Find where the given text appears and provide that cell's center as (X, Y) coordinate. 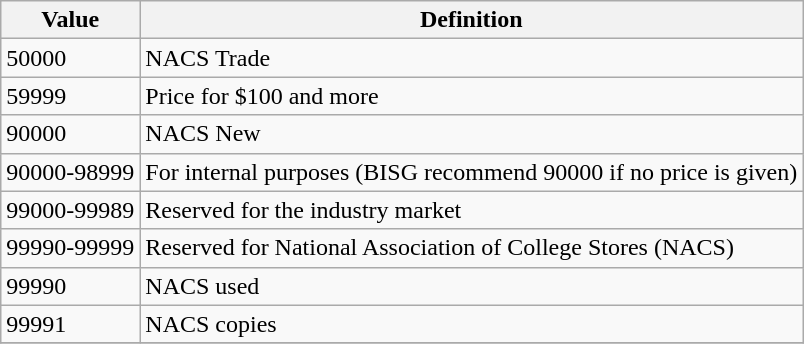
For internal purposes (BISG recommend 90000 if no price is given) (472, 172)
Value (70, 20)
59999 (70, 96)
99991 (70, 324)
50000 (70, 58)
NACS New (472, 134)
NACS copies (472, 324)
Reserved for the industry market (472, 210)
Reserved for National Association of College Stores (NACS) (472, 248)
99990-99999 (70, 248)
NACS used (472, 286)
99000-99989 (70, 210)
NACS Trade (472, 58)
99990 (70, 286)
90000-98999 (70, 172)
90000 (70, 134)
Definition (472, 20)
Price for $100 and more (472, 96)
